Detect which cell encompasses the target text, then output its [X, Y] center coordinate. 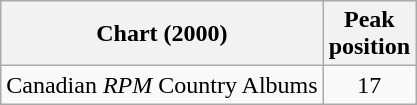
17 [369, 85]
Canadian RPM Country Albums [162, 85]
Chart (2000) [162, 34]
Peakposition [369, 34]
